Provide the [x, y] coordinate of the cell's center where the given text is located.  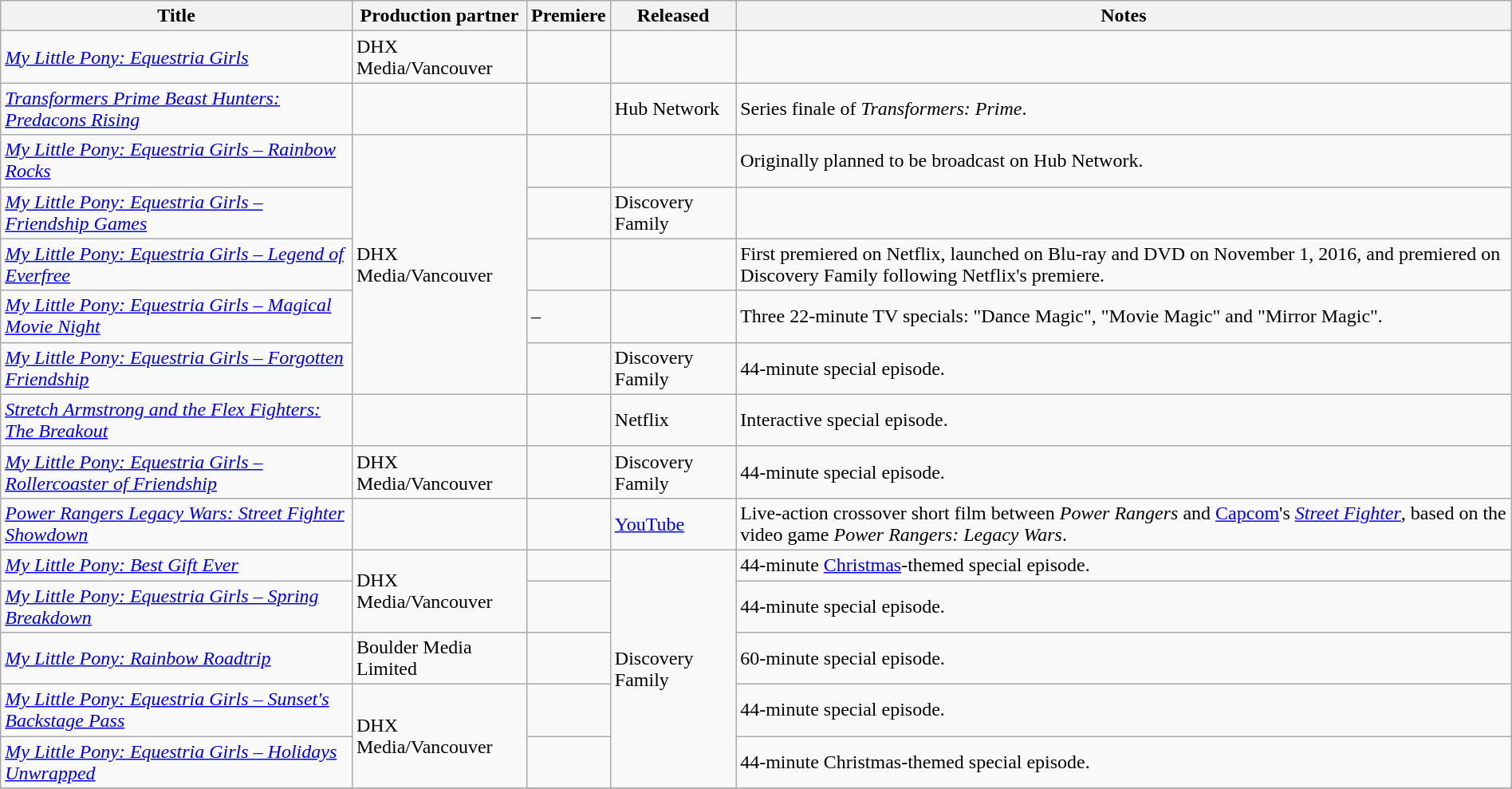
Series finale of Transformers: Prime. [1124, 108]
My Little Pony: Equestria Girls – Spring Breakdown [177, 606]
Netflix [673, 420]
Notes [1124, 16]
Boulder Media Limited [439, 659]
YouTube [673, 523]
Premiere [568, 16]
My Little Pony: Equestria Girls – Magical Movie Night [177, 316]
My Little Pony: Equestria Girls – Friendship Games [177, 212]
First premiered on Netflix, launched on Blu-ray and DVD on November 1, 2016, and premiered on Discovery Family following Netflix's premiere. [1124, 265]
My Little Pony: Equestria Girls – Holidays Unwrapped [177, 763]
– [568, 316]
Live-action crossover short film between Power Rangers and Capcom's Street Fighter, based on the video game Power Rangers: Legacy Wars. [1124, 523]
Production partner [439, 16]
My Little Pony: Equestria Girls [177, 57]
Released [673, 16]
My Little Pony: Equestria Girls – Sunset's Backstage Pass [177, 710]
My Little Pony: Equestria Girls – Legend of Everfree [177, 265]
Transformers Prime Beast Hunters: Predacons Rising [177, 108]
Three 22-minute TV specials: "Dance Magic", "Movie Magic" and "Mirror Magic". [1124, 316]
My Little Pony: Equestria Girls – Rainbow Rocks [177, 161]
Interactive special episode. [1124, 420]
My Little Pony: Rainbow Roadtrip [177, 659]
Originally planned to be broadcast on Hub Network. [1124, 161]
My Little Pony: Equestria Girls – Forgotten Friendship [177, 369]
Power Rangers Legacy Wars: Street Fighter Showdown [177, 523]
Stretch Armstrong and the Flex Fighters: The Breakout [177, 420]
60-minute special episode. [1124, 659]
Title [177, 16]
My Little Pony: Equestria Girls – Rollercoaster of Friendship [177, 472]
My Little Pony: Best Gift Ever [177, 565]
Hub Network [673, 108]
